Locate the cell with the specified text and output its (x, y) center coordinate. 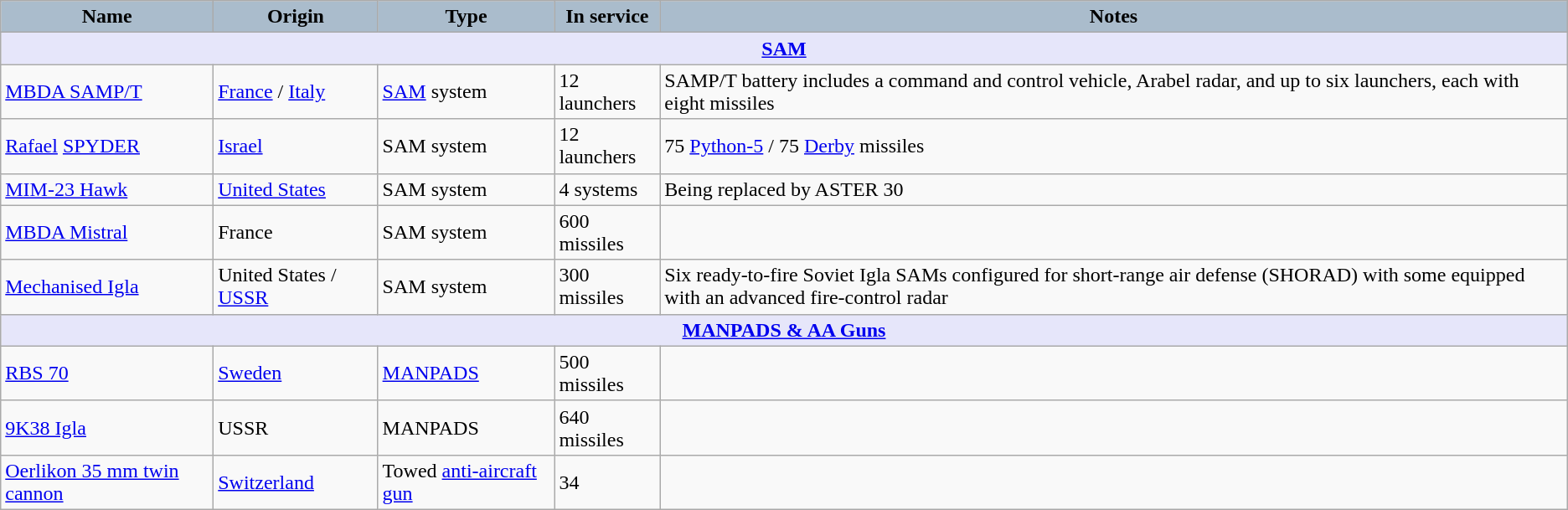
Mechanised Igla (107, 286)
Oerlikon 35 mm twin cannon (107, 482)
4 systems (607, 189)
Origin (296, 17)
Towed anti-aircraft gun (466, 482)
SAM (784, 49)
500 missiles (607, 373)
Name (107, 17)
MIM-23 Hawk (107, 189)
MBDA Mistral (107, 233)
Notes (1114, 17)
USSR (296, 427)
France (296, 233)
SAMP/T battery includes a command and control vehicle, Arabel radar, and up to six launchers, each with eight missiles (1114, 92)
9K38 Igla (107, 427)
Type (466, 17)
RBS 70 (107, 373)
United States / USSR (296, 286)
In service (607, 17)
MBDA SAMP/T (107, 92)
Rafael SPYDER (107, 146)
Switzerland (296, 482)
600 missiles (607, 233)
Six ready-to-fire Soviet Igla SAMs configured for short-range air defense (SHORAD) with some equipped with an advanced fire-control radar (1114, 286)
Being replaced by ASTER 30 (1114, 189)
640 missiles (607, 427)
Israel (296, 146)
300 missiles (607, 286)
75 Python-5 / 75 Derby missiles (1114, 146)
France / Italy (296, 92)
MANPADS & AA Guns (784, 330)
Sweden (296, 373)
34 (607, 482)
United States (296, 189)
